Provide the (X, Y) coordinate of the cell's center where the given text is located.  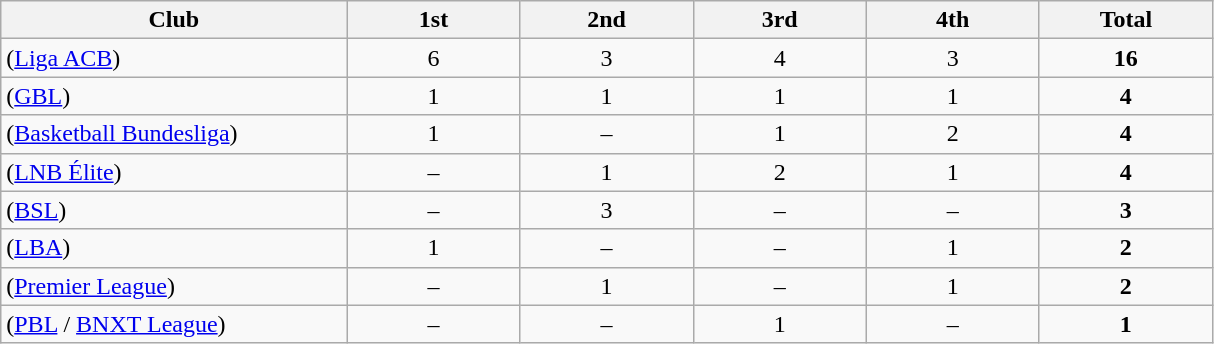
(PBL / BNXT League) (174, 324)
(BSL) (174, 210)
6 (434, 58)
Total (1126, 20)
2nd (606, 20)
(Basketball Bundesliga) (174, 134)
(GBL) (174, 96)
(Premier League) (174, 286)
(LNB Élite) (174, 172)
1st (434, 20)
Club (174, 20)
(Liga ACB) (174, 58)
(LBA) (174, 248)
3rd (780, 20)
4th (952, 20)
16 (1126, 58)
